Output the [x, y] coordinate of the center of the cell containing the given text.  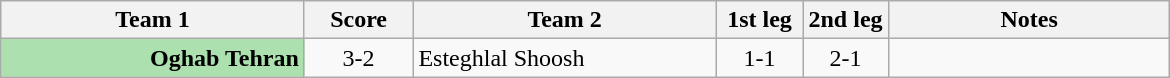
Team 1 [153, 20]
Score [358, 20]
1st leg [759, 20]
Team 2 [565, 20]
Notes [1030, 20]
3-2 [358, 58]
1-1 [759, 58]
2nd leg [845, 20]
Oghab Tehran [153, 58]
2-1 [845, 58]
Esteghlal Shoosh [565, 58]
